Detect which cell encompasses the target text, then output its [X, Y] center coordinate. 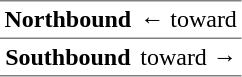
toward → [189, 57]
Southbound [68, 57]
Northbound [68, 20]
← toward [189, 20]
